Return the (X, Y) coordinate for the center point of the cell that contains the specified text.  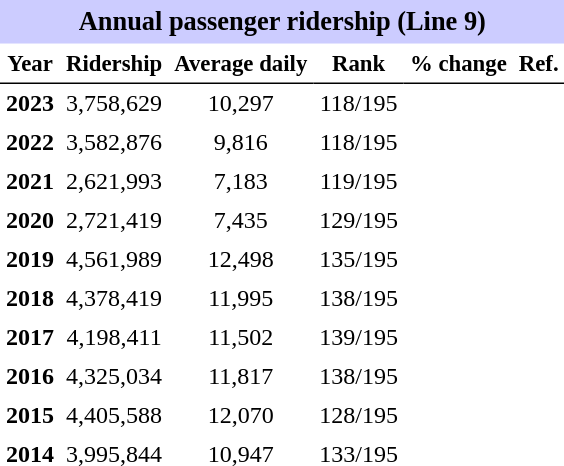
4,561,989 (114, 260)
3,582,876 (114, 142)
9,816 (240, 142)
2023 (30, 104)
4,405,588 (114, 416)
12,070 (240, 416)
2,621,993 (114, 182)
4,198,411 (114, 338)
135/195 (358, 260)
12,498 (240, 260)
2019 (30, 260)
119/195 (358, 182)
2021 (30, 182)
11,502 (240, 338)
Ridership (114, 64)
2016 (30, 376)
10,297 (240, 104)
Rank (358, 64)
4,325,034 (114, 376)
2020 (30, 220)
2018 (30, 298)
Average daily (240, 64)
2017 (30, 338)
4,378,419 (114, 298)
7,435 (240, 220)
3,758,629 (114, 104)
2,721,419 (114, 220)
11,817 (240, 376)
Year (30, 64)
% change (458, 64)
129/195 (358, 220)
2022 (30, 142)
139/195 (358, 338)
128/195 (358, 416)
11,995 (240, 298)
7,183 (240, 182)
2015 (30, 416)
